Find where the given text appears and provide that cell's center as [X, Y] coordinate. 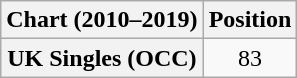
Position [250, 20]
Chart (2010–2019) [102, 20]
UK Singles (OCC) [102, 58]
83 [250, 58]
